Locate the cell with the specified text and output its (X, Y) center coordinate. 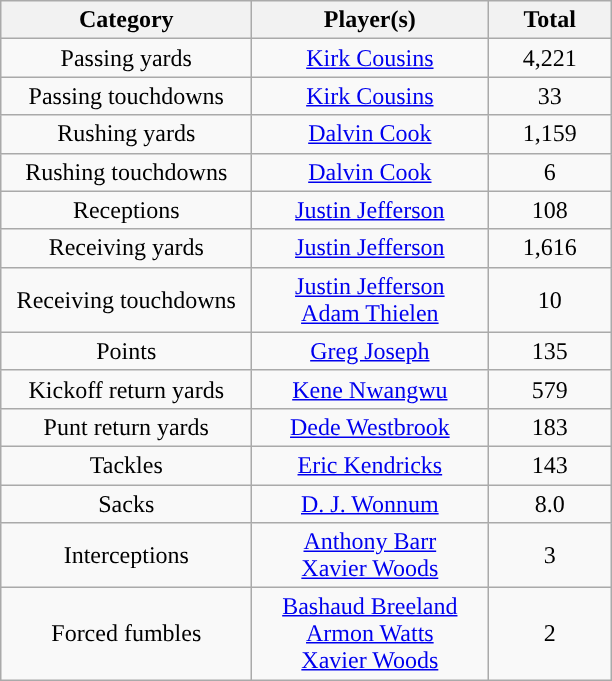
Passing touchdowns (126, 96)
143 (550, 465)
Rushing yards (126, 134)
Total (550, 20)
8.0 (550, 503)
D. J. Wonnum (370, 503)
Receptions (126, 210)
Interceptions (126, 556)
10 (550, 300)
6 (550, 172)
Punt return yards (126, 427)
Bashaud BreelandArmon WattsXavier Woods (370, 634)
Eric Kendricks (370, 465)
Rushing touchdowns (126, 172)
Tackles (126, 465)
183 (550, 427)
Passing yards (126, 58)
4,221 (550, 58)
Receiving touchdowns (126, 300)
Player(s) (370, 20)
Kene Nwangwu (370, 389)
2 (550, 634)
135 (550, 351)
Anthony BarrXavier Woods (370, 556)
Forced fumbles (126, 634)
33 (550, 96)
1,159 (550, 134)
Category (126, 20)
Points (126, 351)
Dede Westbrook (370, 427)
Kickoff return yards (126, 389)
3 (550, 556)
579 (550, 389)
Justin JeffersonAdam Thielen (370, 300)
108 (550, 210)
1,616 (550, 248)
Greg Joseph (370, 351)
Receiving yards (126, 248)
Sacks (126, 503)
